Pinpoint the cell where the given text exists, returning its [X, Y] midpoint coordinate. 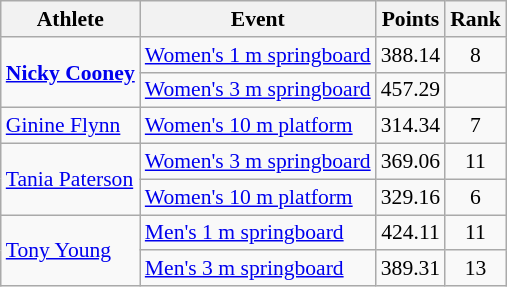
7 [476, 126]
Tania Paterson [70, 180]
Points [410, 19]
13 [476, 269]
Event [258, 19]
Tony Young [70, 250]
329.16 [410, 197]
369.06 [410, 162]
457.29 [410, 90]
6 [476, 197]
8 [476, 55]
388.14 [410, 55]
424.11 [410, 233]
Men's 3 m springboard [258, 269]
Ginine Flynn [70, 126]
Men's 1 m springboard [258, 233]
314.34 [410, 126]
Women's 1 m springboard [258, 55]
Athlete [70, 19]
Nicky Cooney [70, 72]
Rank [476, 19]
389.31 [410, 269]
